For the text-containing cell, return its midpoint in (X, Y) coordinate format. 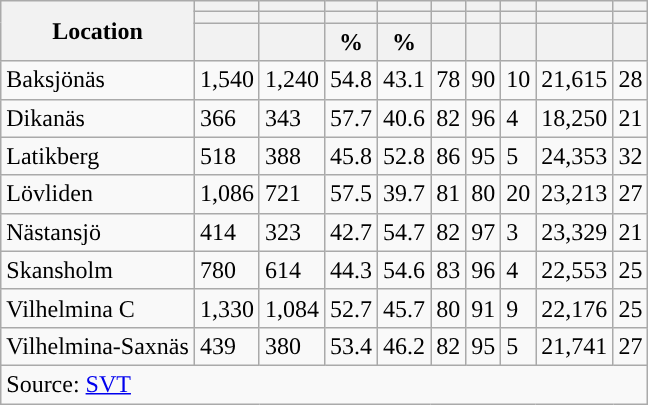
366 (226, 118)
97 (484, 232)
45.8 (350, 156)
18,250 (574, 118)
Nästansjö (98, 232)
1,086 (226, 194)
10 (518, 80)
Skansholm (98, 270)
40.6 (404, 118)
1,540 (226, 80)
380 (292, 346)
43.1 (404, 80)
45.7 (404, 308)
78 (448, 80)
28 (630, 80)
1,240 (292, 80)
23,213 (574, 194)
21,741 (574, 346)
83 (448, 270)
9 (518, 308)
32 (630, 156)
1,330 (226, 308)
91 (484, 308)
388 (292, 156)
Latikberg (98, 156)
52.7 (350, 308)
57.7 (350, 118)
20 (518, 194)
90 (484, 80)
614 (292, 270)
24,353 (574, 156)
Dikanäs (98, 118)
86 (448, 156)
42.7 (350, 232)
22,176 (574, 308)
Baksjönäs (98, 80)
57.5 (350, 194)
Vilhelmina-Saxnäs (98, 346)
Source: SVT (324, 384)
46.2 (404, 346)
54.8 (350, 80)
23,329 (574, 232)
323 (292, 232)
81 (448, 194)
439 (226, 346)
21,615 (574, 80)
518 (226, 156)
22,553 (574, 270)
54.6 (404, 270)
54.7 (404, 232)
721 (292, 194)
Lövliden (98, 194)
39.7 (404, 194)
Location (98, 31)
343 (292, 118)
Vilhelmina C (98, 308)
53.4 (350, 346)
44.3 (350, 270)
3 (518, 232)
52.8 (404, 156)
1,084 (292, 308)
780 (226, 270)
414 (226, 232)
